Capture the cell that displays the provided text and extract its (X, Y) central coordinate. 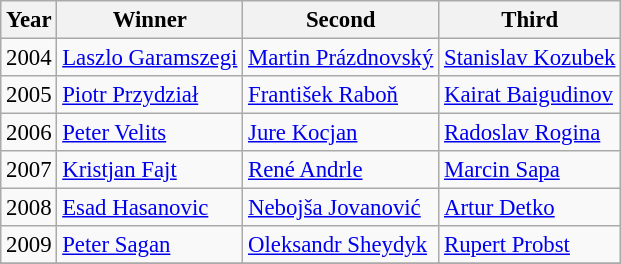
Esad Hasanovic (150, 208)
Year (29, 20)
2009 (29, 245)
2008 (29, 208)
Oleksandr Sheydyk (341, 245)
2006 (29, 133)
Second (341, 20)
2005 (29, 95)
Kairat Baigudinov (530, 95)
Martin Prázdnovský (341, 58)
2007 (29, 170)
Jure Kocjan (341, 133)
František Raboň (341, 95)
Stanislav Kozubek (530, 58)
Peter Velits (150, 133)
René Andrle (341, 170)
Winner (150, 20)
2004 (29, 58)
Third (530, 20)
Radoslav Rogina (530, 133)
Kristjan Fajt (150, 170)
Peter Sagan (150, 245)
Artur Detko (530, 208)
Marcin Sapa (530, 170)
Nebojša Jovanović (341, 208)
Piotr Przydział (150, 95)
Rupert Probst (530, 245)
Laszlo Garamszegi (150, 58)
